Scan for the cell matching the given text and deliver its (x, y) coordinate at center. 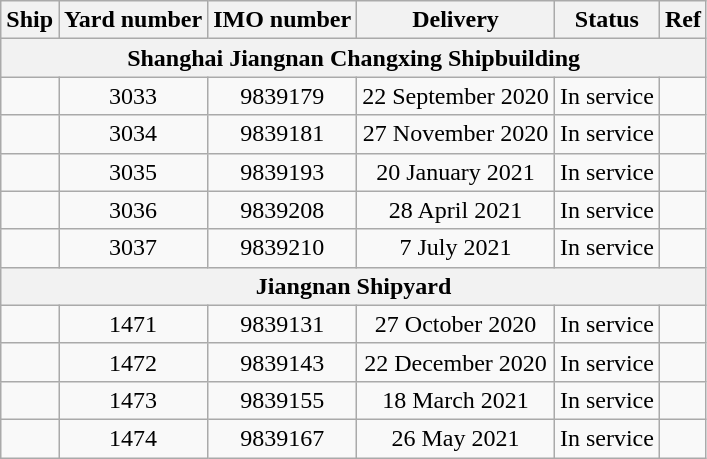
9839179 (282, 96)
1474 (134, 438)
9839167 (282, 438)
18 March 2021 (456, 400)
3033 (134, 96)
Ship (30, 20)
Shanghai Jiangnan Changxing Shipbuilding (354, 58)
3034 (134, 134)
9839131 (282, 324)
9839155 (282, 400)
9839193 (282, 172)
27 October 2020 (456, 324)
9839210 (282, 248)
9839208 (282, 210)
26 May 2021 (456, 438)
22 December 2020 (456, 362)
3037 (134, 248)
3036 (134, 210)
Delivery (456, 20)
3035 (134, 172)
Ref (682, 20)
28 April 2021 (456, 210)
22 September 2020 (456, 96)
1473 (134, 400)
20 January 2021 (456, 172)
1471 (134, 324)
Yard number (134, 20)
27 November 2020 (456, 134)
Jiangnan Shipyard (354, 286)
IMO number (282, 20)
1472 (134, 362)
9839181 (282, 134)
Status (606, 20)
7 July 2021 (456, 248)
9839143 (282, 362)
